Return (X, Y) of the center of cell containing provided text 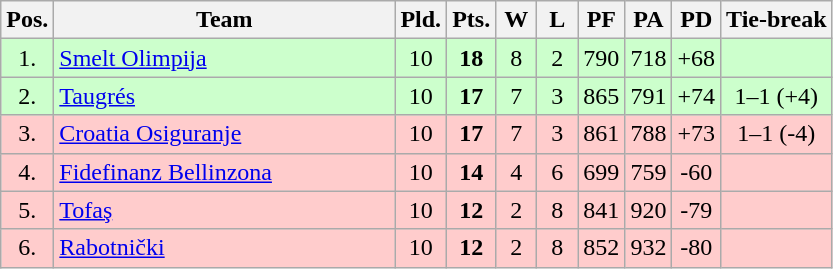
Fidefinanz Bellinzona (224, 172)
Smelt Olimpija (224, 58)
4. (28, 172)
PA (648, 20)
Pld. (421, 20)
Croatia Osiguranje (224, 134)
-79 (696, 210)
932 (648, 248)
Pos. (28, 20)
1–1 (-4) (777, 134)
Taugrés (224, 96)
718 (648, 58)
861 (602, 134)
L (558, 20)
+74 (696, 96)
920 (648, 210)
5. (28, 210)
1. (28, 58)
18 (472, 58)
2. (28, 96)
1–1 (+4) (777, 96)
852 (602, 248)
6. (28, 248)
865 (602, 96)
788 (648, 134)
+68 (696, 58)
-60 (696, 172)
841 (602, 210)
3. (28, 134)
Team (224, 20)
699 (602, 172)
Tofaş (224, 210)
14 (472, 172)
PD (696, 20)
-80 (696, 248)
Tie-break (777, 20)
PF (602, 20)
791 (648, 96)
Rabotnički (224, 248)
4 (516, 172)
790 (602, 58)
+73 (696, 134)
Pts. (472, 20)
6 (558, 172)
W (516, 20)
759 (648, 172)
